Search for the cell housing the specified text and yield its (x, y) center coordinate. 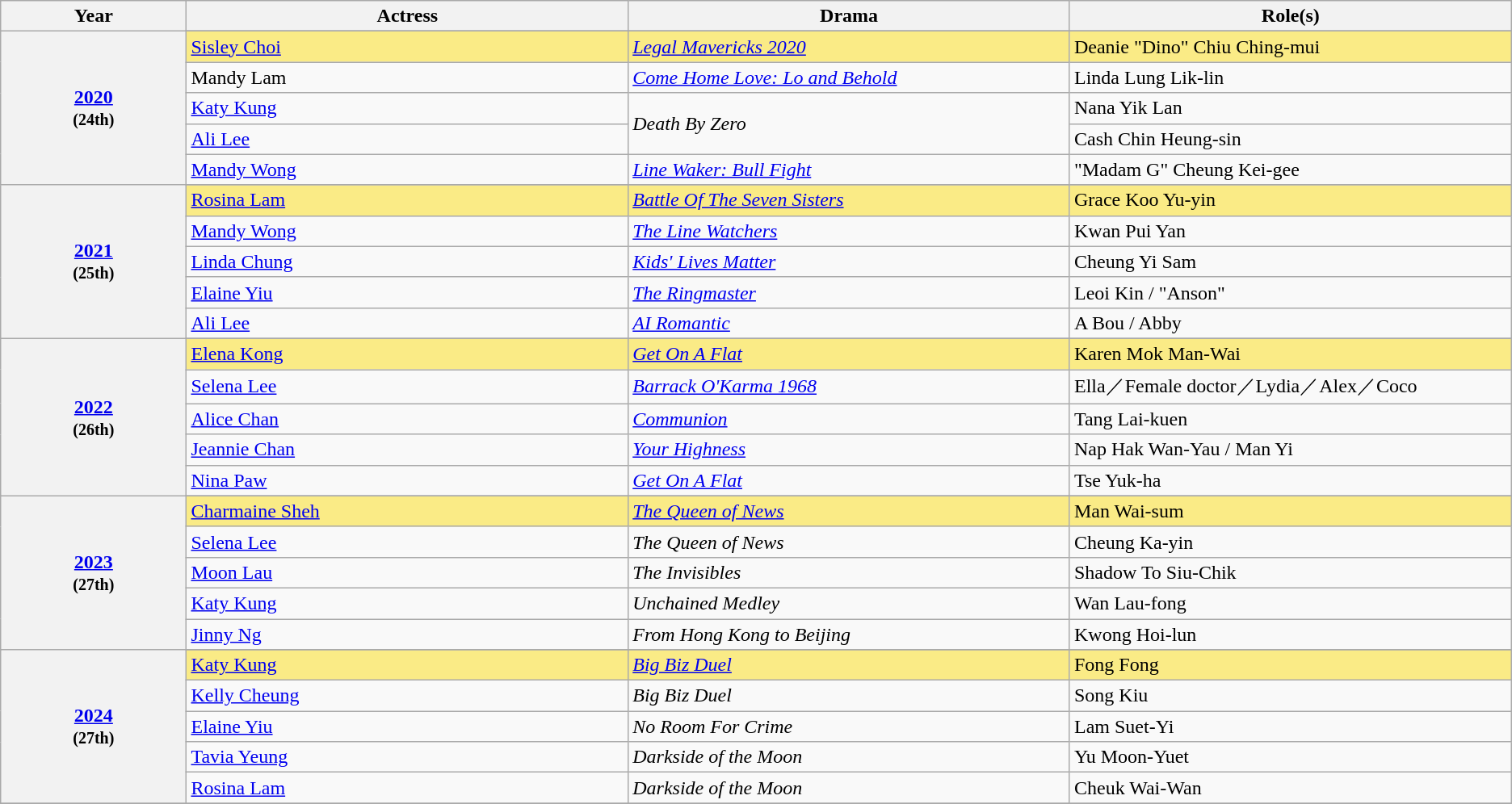
The Invisibles (850, 572)
Year (94, 16)
Leoi Kin / "Anson" (1291, 292)
Nap Hak Wan-Yau / Man Yi (1291, 450)
Tse Yuk-ha (1291, 480)
2022(26th) (94, 417)
Line Waker: Bull Fight (850, 170)
Role(s) (1291, 16)
The Ringmaster (850, 292)
Jinny Ng (407, 634)
Sisley Choi (407, 47)
Elena Kong (407, 354)
"Madam G" Cheung Kei-gee (1291, 170)
Death By Zero (850, 124)
A Bou / Abby (1291, 323)
2020(24th) (94, 108)
Jeannie Chan (407, 450)
Nina Paw (407, 480)
Yu Moon-Yuet (1291, 757)
Unchained Medley (850, 603)
Linda Chung (407, 262)
Ella／Female doctor／Lydia／Alex／Coco (1291, 387)
Barrack O'Karma 1968 (850, 387)
Moon Lau (407, 572)
Linda Lung Lik-lin (1291, 77)
Man Wai-sum (1291, 511)
Deanie "Dino" Chiu Ching-mui (1291, 47)
Nana Yik Lan (1291, 108)
Drama (850, 16)
2021(25th) (94, 262)
Kwong Hoi-lun (1291, 634)
Song Kiu (1291, 696)
Kids' Lives Matter (850, 262)
From Hong Kong to Beijing (850, 634)
Cheung Yi Sam (1291, 262)
Communion (850, 419)
Grace Koo Yu-yin (1291, 200)
Cheung Ka-yin (1291, 542)
Tang Lai-kuen (1291, 419)
No Room For Crime (850, 727)
Mandy Lam (407, 77)
2023(27th) (94, 572)
Actress (407, 16)
Your Highness (850, 450)
Legal Mavericks 2020 (850, 47)
Alice Chan (407, 419)
Fong Fong (1291, 665)
Tavia Yeung (407, 757)
Cash Chin Heung-sin (1291, 139)
Charmaine Sheh (407, 511)
Kwan Pui Yan (1291, 231)
AI Romantic (850, 323)
Kelly Cheung (407, 696)
Come Home Love: Lo and Behold (850, 77)
2024(27th) (94, 727)
Battle Of The Seven Sisters (850, 200)
Cheuk Wai-Wan (1291, 788)
Karen Mok Man-Wai (1291, 354)
Wan Lau-fong (1291, 603)
Lam Suet-Yi (1291, 727)
Shadow To Siu-Chik (1291, 572)
The Line Watchers (850, 231)
